Capture the cell that displays the provided text and extract its (x, y) central coordinate. 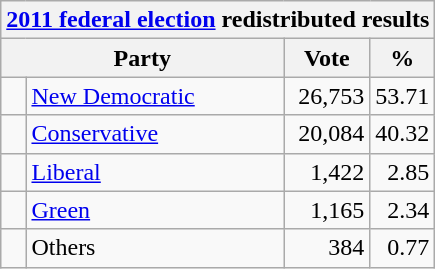
Vote (327, 58)
Green (155, 210)
0.77 (402, 248)
40.32 (402, 134)
Liberal (155, 172)
Party (142, 58)
% (402, 58)
26,753 (327, 96)
Conservative (155, 134)
1,422 (327, 172)
53.71 (402, 96)
2011 federal election redistributed results (218, 20)
20,084 (327, 134)
1,165 (327, 210)
2.85 (402, 172)
Others (155, 248)
384 (327, 248)
New Democratic (155, 96)
2.34 (402, 210)
